Locate the cell with the specified text and output its [x, y] center coordinate. 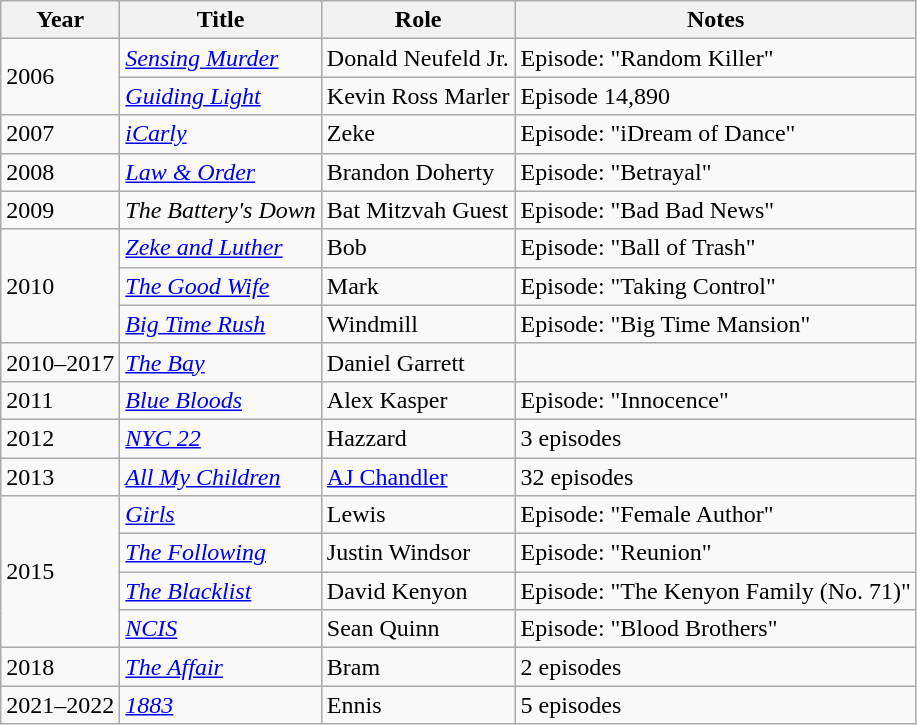
Bat Mitzvah Guest [418, 210]
Episode: "iDream of Dance" [716, 134]
Mark [418, 286]
The Bay [221, 362]
2006 [60, 77]
2007 [60, 134]
2009 [60, 210]
2011 [60, 400]
iCarly [221, 134]
2018 [60, 667]
The Good Wife [221, 286]
All My Children [221, 477]
Episode: "Bad Bad News" [716, 210]
2015 [60, 572]
Bram [418, 667]
Episode 14,890 [716, 96]
Zeke [418, 134]
Brandon Doherty [418, 172]
Episode: "Big Time Mansion" [716, 324]
The Blacklist [221, 591]
Episode: "Betrayal" [716, 172]
Episode: "Ball of Trash" [716, 248]
Year [60, 20]
NYC 22 [221, 438]
Kevin Ross Marler [418, 96]
David Kenyon [418, 591]
Episode: "Female Author" [716, 515]
Sensing Murder [221, 58]
Episode: "Random Killer" [716, 58]
3 episodes [716, 438]
Notes [716, 20]
Justin Windsor [418, 553]
Blue Bloods [221, 400]
Lewis [418, 515]
Episode: "Taking Control" [716, 286]
Role [418, 20]
Windmill [418, 324]
NCIS [221, 629]
Girls [221, 515]
Alex Kasper [418, 400]
Donald Neufeld Jr. [418, 58]
2010 [60, 286]
Big Time Rush [221, 324]
Title [221, 20]
2012 [60, 438]
Guiding Light [221, 96]
Ennis [418, 705]
The Battery's Down [221, 210]
Daniel Garrett [418, 362]
2 episodes [716, 667]
Law & Order [221, 172]
5 episodes [716, 705]
Sean Quinn [418, 629]
The Following [221, 553]
2010–2017 [60, 362]
Episode: "Blood Brothers" [716, 629]
2013 [60, 477]
Episode: "The Kenyon Family (No. 71)" [716, 591]
Zeke and Luther [221, 248]
2008 [60, 172]
Hazzard [418, 438]
AJ Chandler [418, 477]
Episode: "Innocence" [716, 400]
1883 [221, 705]
32 episodes [716, 477]
2021–2022 [60, 705]
Episode: "Reunion" [716, 553]
The Affair [221, 667]
Bob [418, 248]
